Extract the (X, Y) coordinate from the center of the cell holding the provided text.  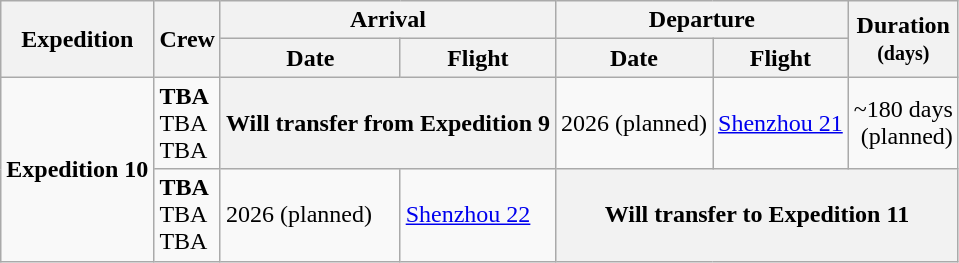
Expedition 10 (78, 169)
Duration(days) (903, 39)
Departure (702, 20)
Will transfer from Expedition 9 (388, 123)
Crew (188, 39)
Shenzhou 22 (478, 215)
Arrival (388, 20)
Shenzhou 21 (781, 123)
Will transfer to Expedition 11 (758, 215)
~180 days(planned) (903, 123)
Expedition (78, 39)
